Find where the given text appears and provide that cell's center as [x, y] coordinate. 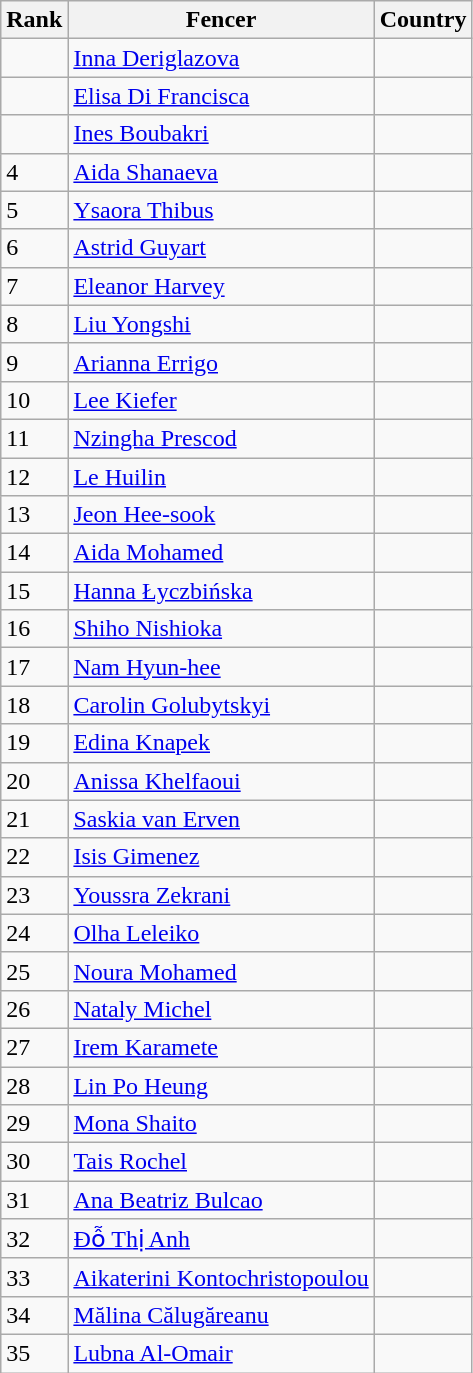
16 [34, 629]
23 [34, 895]
6 [34, 248]
Đỗ Thị Anh [221, 1239]
Rank [34, 20]
15 [34, 591]
Liu Yongshi [221, 324]
26 [34, 1009]
9 [34, 362]
Aida Shanaeva [221, 172]
19 [34, 743]
21 [34, 819]
5 [34, 210]
Olha Leleiko [221, 933]
Tais Rochel [221, 1162]
Noura Mohamed [221, 971]
31 [34, 1200]
14 [34, 553]
Arianna Errigo [221, 362]
Isis Gimenez [221, 857]
Edina Knapek [221, 743]
Inna Deriglazova [221, 58]
Eleanor Harvey [221, 286]
18 [34, 705]
7 [34, 286]
Youssra Zekrani [221, 895]
33 [34, 1277]
Carolin Golubytskyi [221, 705]
Country [423, 20]
Irem Karamete [221, 1047]
35 [34, 1353]
17 [34, 667]
10 [34, 400]
Mălina Călugăreanu [221, 1315]
Shiho Nishioka [221, 629]
Ana Beatriz Bulcao [221, 1200]
11 [34, 438]
Nam Hyun-hee [221, 667]
Lin Po Heung [221, 1085]
13 [34, 515]
Anissa Khelfaoui [221, 781]
Elisa Di Francisca [221, 96]
Jeon Hee-sook [221, 515]
Lubna Al-Omair [221, 1353]
20 [34, 781]
30 [34, 1162]
Ysaora Thibus [221, 210]
Nataly Michel [221, 1009]
Fencer [221, 20]
8 [34, 324]
22 [34, 857]
Ines Boubakri [221, 134]
Aikaterini Kontochristopoulou [221, 1277]
34 [34, 1315]
12 [34, 477]
Le Huilin [221, 477]
29 [34, 1124]
27 [34, 1047]
4 [34, 172]
Astrid Guyart [221, 248]
Lee Kiefer [221, 400]
Hanna Łyczbińska [221, 591]
28 [34, 1085]
Mona Shaito [221, 1124]
Aida Mohamed [221, 553]
32 [34, 1239]
Saskia van Erven [221, 819]
25 [34, 971]
24 [34, 933]
Nzingha Prescod [221, 438]
